Output the (x, y) coordinate of the center of the cell containing the given text.  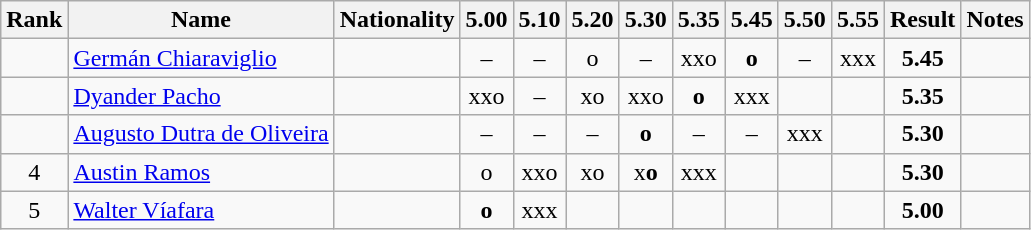
Dyander Pacho (201, 96)
Austin Ramos (201, 172)
Notes (995, 20)
5.55 (858, 20)
Rank (34, 20)
5.10 (540, 20)
Germán Chiaraviglio (201, 58)
Walter Víafara (201, 210)
Augusto Dutra de Oliveira (201, 134)
Name (201, 20)
4 (34, 172)
5 (34, 210)
5.20 (592, 20)
Nationality (397, 20)
Result (922, 20)
5.50 (804, 20)
